Capture the cell that displays the provided text and extract its (X, Y) central coordinate. 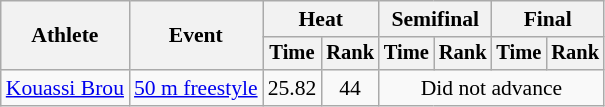
Semifinal (435, 19)
Athlete (65, 36)
44 (350, 88)
Final (547, 19)
Did not advance (492, 88)
25.82 (292, 88)
Event (196, 36)
Heat (321, 19)
Kouassi Brou (65, 88)
50 m freestyle (196, 88)
